Detect which cell encompasses the target text, then output its [X, Y] center coordinate. 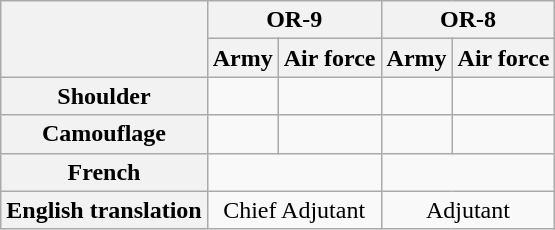
Camouflage [104, 134]
Adjutant [468, 210]
Shoulder [104, 96]
Chief Adjutant [294, 210]
French [104, 172]
English translation [104, 210]
OR-9 [294, 20]
OR-8 [468, 20]
